From the cell containing the given text, extract its center point as (x, y) coordinate. 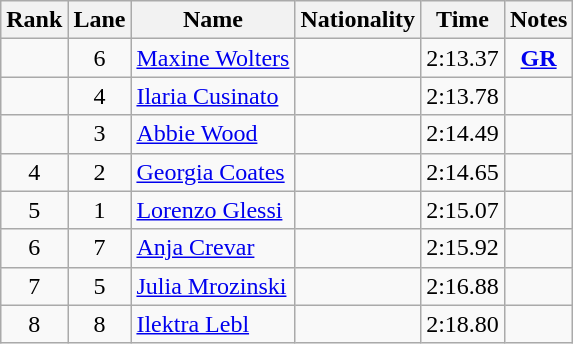
Maxine Wolters (213, 58)
2 (100, 172)
2:18.80 (463, 324)
GR (538, 58)
Anja Crevar (213, 248)
Ilektra Lebl (213, 324)
Abbie Wood (213, 134)
2:15.92 (463, 248)
2:13.78 (463, 96)
1 (100, 210)
Lane (100, 20)
2:16.88 (463, 286)
2:14.65 (463, 172)
Name (213, 20)
2:13.37 (463, 58)
Lorenzo Glessi (213, 210)
Ilaria Cusinato (213, 96)
Rank (34, 20)
Notes (538, 20)
Time (463, 20)
3 (100, 134)
Julia Mrozinski (213, 286)
2:14.49 (463, 134)
Nationality (358, 20)
2:15.07 (463, 210)
Georgia Coates (213, 172)
